Detect which cell encompasses the target text, then output its (X, Y) center coordinate. 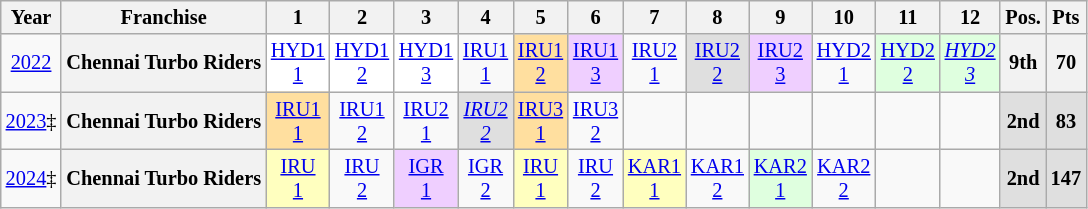
6 (596, 17)
HYD21 (844, 63)
11 (908, 17)
12 (970, 17)
IRU13 (596, 63)
4 (486, 17)
IGR2 (486, 178)
KAR22 (844, 178)
1 (298, 17)
10 (844, 17)
Pos. (1022, 17)
IRU23 (780, 63)
147 (1066, 178)
IGR1 (426, 178)
2022 (32, 63)
7 (654, 17)
HYD12 (362, 63)
IRU32 (596, 121)
9 (780, 17)
2023‡ (32, 121)
5 (540, 17)
HYD13 (426, 63)
HYD22 (908, 63)
Franchise (164, 17)
IRU31 (540, 121)
KAR21 (780, 178)
KAR12 (718, 178)
HYD23 (970, 63)
8 (718, 17)
2024‡ (32, 178)
Pts (1066, 17)
2 (362, 17)
70 (1066, 63)
9th (1022, 63)
HYD11 (298, 63)
83 (1066, 121)
KAR11 (654, 178)
Year (32, 17)
3 (426, 17)
